Determine the [X, Y] coordinate at the center of the cell enclosing the given text.  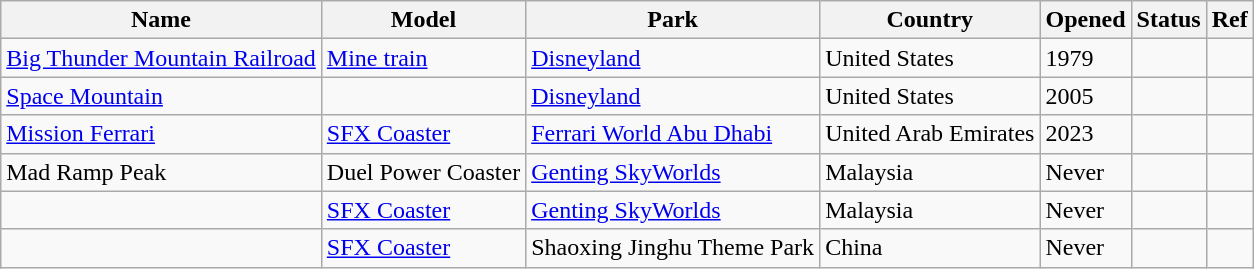
Model [423, 20]
Ref [1230, 20]
2005 [1086, 96]
Shaoxing Jinghu Theme Park [673, 248]
China [930, 248]
Status [1168, 20]
Duel Power Coaster [423, 172]
2023 [1086, 134]
Name [162, 20]
Big Thunder Mountain Railroad [162, 58]
Country [930, 20]
Opened [1086, 20]
1979 [1086, 58]
Mission Ferrari [162, 134]
Ferrari World Abu Dhabi [673, 134]
Space Mountain [162, 96]
United Arab Emirates [930, 134]
Mine train [423, 58]
Park [673, 20]
Mad Ramp Peak [162, 172]
